Return the [x, y] coordinate for the center point of the cell that contains the specified text.  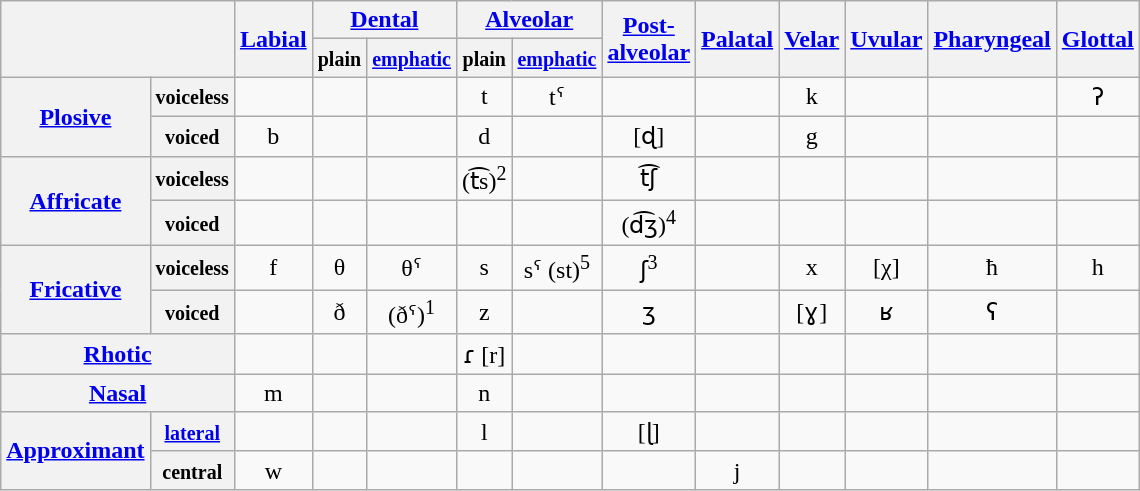
ʃ3 [649, 268]
t͡ʃ [649, 178]
b [273, 136]
ʁ [886, 312]
g [812, 136]
[ɖ] [649, 136]
sˤ (st)5 [557, 268]
k [812, 97]
Palatal [738, 39]
θ [339, 268]
Fricative [76, 290]
ɾ [r] [484, 354]
ʔ [1098, 97]
Pharyngeal [992, 39]
l [484, 432]
Velar [812, 39]
[ɣ] [812, 312]
s [484, 268]
Post-alveolar [649, 39]
h [1098, 268]
f [273, 268]
ð [339, 312]
Approximant [76, 451]
Dental [384, 20]
w [273, 470]
ħ [992, 268]
x [812, 268]
Labial [273, 39]
lateral [192, 432]
n [484, 393]
z [484, 312]
ʕ [992, 312]
central [192, 470]
Alveolar [530, 20]
Nasal [118, 393]
ʒ [649, 312]
(ðˤ)1 [412, 312]
Uvular [886, 39]
tˤ [557, 97]
d [484, 136]
θˤ [412, 268]
t [484, 97]
[ɭ] [649, 432]
(d͡ʒ)4 [649, 224]
[χ] [886, 268]
Rhotic [118, 354]
Glottal [1098, 39]
Affricate [76, 200]
j [738, 470]
m [273, 393]
Plosive [76, 116]
(t͡s)2 [484, 178]
